Search for the cell housing the specified text and yield its (x, y) center coordinate. 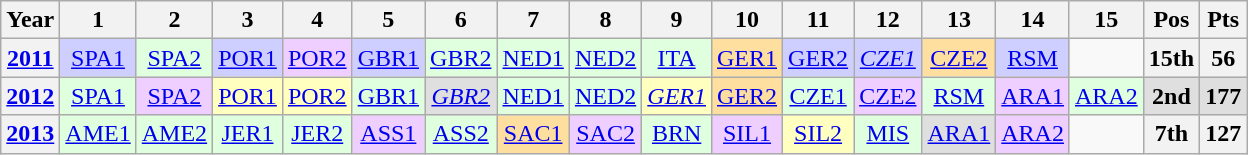
1 (98, 20)
2012 (30, 96)
9 (677, 20)
5 (388, 20)
BRN (677, 134)
2011 (30, 58)
2013 (30, 134)
177 (1224, 96)
13 (959, 20)
AME1 (98, 134)
7 (533, 20)
2nd (1171, 96)
Pts (1224, 20)
JER2 (317, 134)
7th (1171, 134)
14 (1033, 20)
ASS2 (461, 134)
3 (248, 20)
2 (174, 20)
15 (1106, 20)
11 (818, 20)
SAC2 (605, 134)
ITA (677, 58)
Year (30, 20)
AME2 (174, 134)
12 (888, 20)
15th (1171, 58)
SIL2 (818, 134)
ASS1 (388, 134)
MIS (888, 134)
JER1 (248, 134)
10 (746, 20)
6 (461, 20)
SAC1 (533, 134)
8 (605, 20)
Pos (1171, 20)
4 (317, 20)
127 (1224, 134)
56 (1224, 58)
SIL1 (746, 134)
